Provide the [X, Y] coordinate of the cell's center where the given text is located.  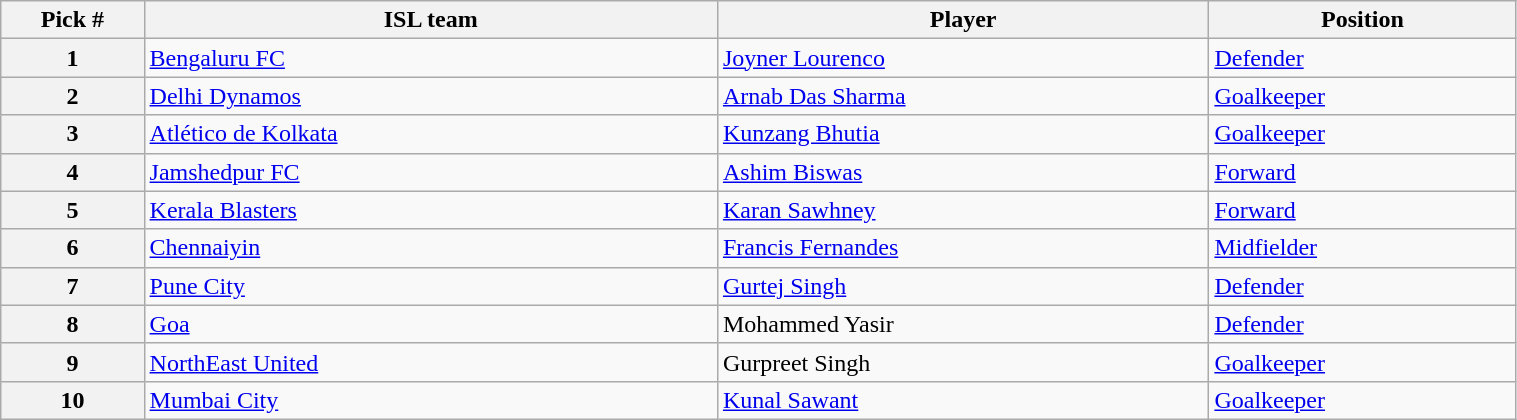
6 [72, 248]
Player [962, 20]
4 [72, 172]
Jamshedpur FC [430, 172]
2 [72, 96]
Delhi Dynamos [430, 96]
1 [72, 58]
Goa [430, 324]
Pune City [430, 286]
Gurtej Singh [962, 286]
Chennaiyin [430, 248]
Francis Fernandes [962, 248]
NorthEast United [430, 362]
ISL team [430, 20]
Mumbai City [430, 400]
Kunal Sawant [962, 400]
Karan Sawhney [962, 210]
Position [1362, 20]
Pick # [72, 20]
9 [72, 362]
Kunzang Bhutia [962, 134]
Arnab Das Sharma [962, 96]
Midfielder [1362, 248]
Bengaluru FC [430, 58]
Ashim Biswas [962, 172]
Joyner Lourenco [962, 58]
Atlético de Kolkata [430, 134]
Mohammed Yasir [962, 324]
5 [72, 210]
10 [72, 400]
Kerala Blasters [430, 210]
8 [72, 324]
Gurpreet Singh [962, 362]
7 [72, 286]
3 [72, 134]
